For the text-containing cell, return its midpoint in [X, Y] coordinate format. 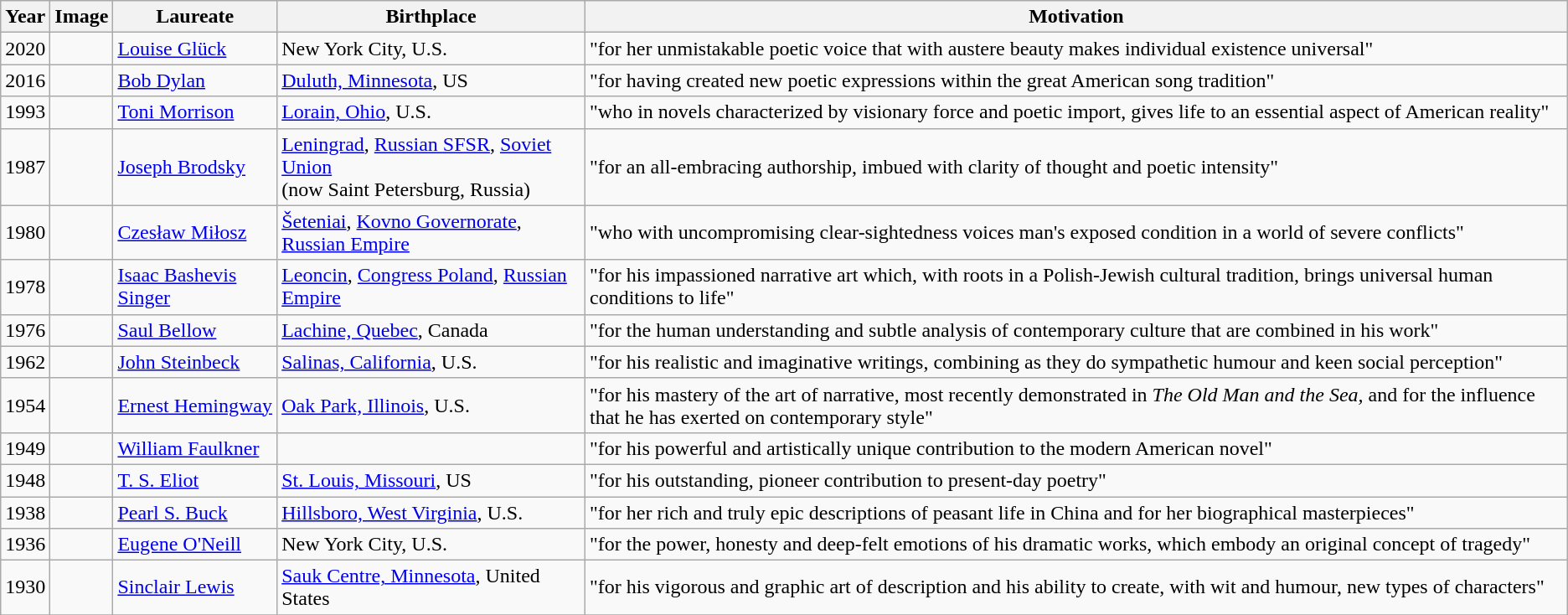
Isaac Bashevis Singer [195, 287]
Ernest Hemingway [195, 406]
1938 [25, 512]
1980 [25, 233]
Oak Park, Illinois, U.S. [431, 406]
T. S. Eliot [195, 480]
Czesław Miłosz [195, 233]
Sauk Centre, Minnesota, United States [431, 588]
Birthplace [431, 17]
Hillsboro, West Virginia, U.S. [431, 512]
1976 [25, 330]
"for her rich and truly epic descriptions of peasant life in China and for her biographical masterpieces" [1077, 512]
"for the human understanding and subtle analysis of contemporary culture that are combined in his work" [1077, 330]
1993 [25, 112]
"for his outstanding, pioneer contribution to present-day poetry" [1077, 480]
Lachine, Quebec, Canada [431, 330]
Saul Bellow [195, 330]
"for his powerful and artistically unique contribution to the modern American novel" [1077, 448]
Louise Glück [195, 49]
Salinas, California, U.S. [431, 362]
Laureate [195, 17]
"for her unmistakable poetic voice that with austere beauty makes individual existence universal" [1077, 49]
Motivation [1077, 17]
Lorain, Ohio, U.S. [431, 112]
Year [25, 17]
"for his vigorous and graphic art of description and his ability to create, with wit and humour, new types of characters" [1077, 588]
Bob Dylan [195, 80]
"for having created new poetic expressions within the great American song tradition" [1077, 80]
Eugene O'Neill [195, 545]
2020 [25, 49]
1962 [25, 362]
Duluth, Minnesota, US [431, 80]
Leningrad, Russian SFSR, Soviet Union(now Saint Petersburg, Russia) [431, 167]
"who with uncompromising clear-sightedness voices man's exposed condition in a world of severe conflicts" [1077, 233]
1949 [25, 448]
"for the power, honesty and deep-felt emotions of his dramatic works, which embody an original concept of tragedy" [1077, 545]
"for his realistic and imaginative writings, combining as they do sympathetic humour and keen social perception" [1077, 362]
St. Louis, Missouri, US [431, 480]
1936 [25, 545]
Joseph Brodsky [195, 167]
"who in novels characterized by visionary force and poetic import, gives life to an essential aspect of American reality" [1077, 112]
Toni Morrison [195, 112]
"for an all-embracing authorship, imbued with clarity of thought and poetic intensity" [1077, 167]
William Faulkner [195, 448]
1954 [25, 406]
1948 [25, 480]
Pearl S. Buck [195, 512]
Image [82, 17]
2016 [25, 80]
1930 [25, 588]
John Steinbeck [195, 362]
Šeteniai, Kovno Governorate, Russian Empire [431, 233]
1978 [25, 287]
1987 [25, 167]
Sinclair Lewis [195, 588]
"for his impassioned narrative art which, with roots in a Polish-Jewish cultural tradition, brings universal human conditions to life" [1077, 287]
Leoncin, Congress Poland, Russian Empire [431, 287]
